Scan for the cell matching the given text and deliver its [X, Y] coordinate at center. 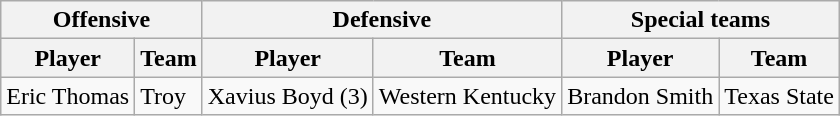
Troy [169, 96]
Texas State [780, 96]
Defensive [382, 20]
Brandon Smith [640, 96]
Eric Thomas [68, 96]
Offensive [102, 20]
Special teams [701, 20]
Xavius Boyd (3) [288, 96]
Western Kentucky [467, 96]
